Detect which cell encompasses the target text, then output its [x, y] center coordinate. 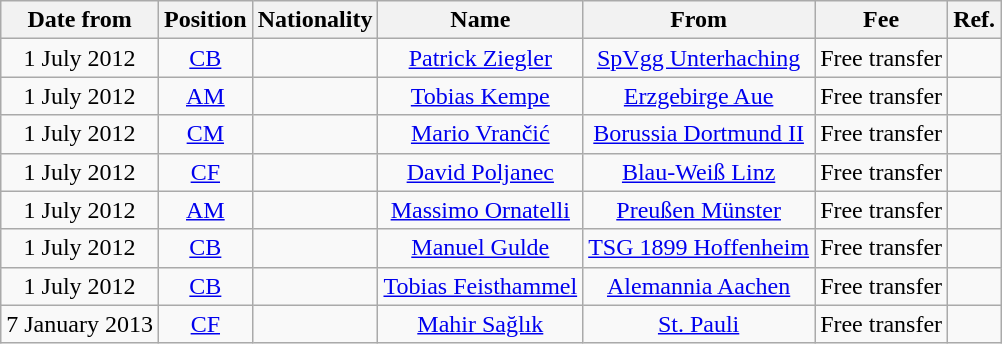
Tobias Feisthammel [480, 286]
Erzgebirge Aue [699, 96]
Nationality [315, 20]
David Poljanec [480, 172]
Mario Vrančić [480, 134]
From [699, 20]
Name [480, 20]
Borussia Dortmund II [699, 134]
Alemannia Aachen [699, 286]
Tobias Kempe [480, 96]
Position [205, 20]
TSG 1899 Hoffenheim [699, 248]
Fee [882, 20]
SpVgg Unterhaching [699, 58]
Date from [80, 20]
7 January 2013 [80, 324]
Mahir Sağlık [480, 324]
Manuel Gulde [480, 248]
Ref. [974, 20]
Blau-Weiß Linz [699, 172]
Massimo Ornatelli [480, 210]
Preußen Münster [699, 210]
Patrick Ziegler [480, 58]
St. Pauli [699, 324]
CM [205, 134]
